Identify which cell holds the provided text, then report its (x, y) central coordinate. 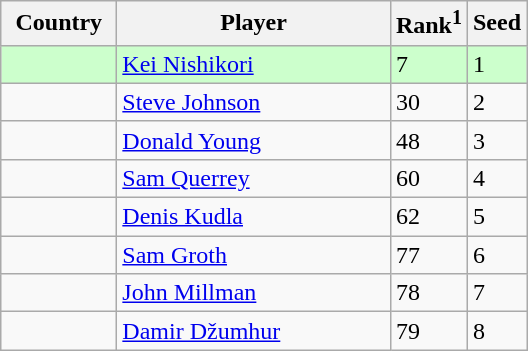
60 (428, 178)
Steve Johnson (254, 102)
Rank1 (428, 24)
48 (428, 140)
5 (496, 217)
79 (428, 331)
78 (428, 293)
John Millman (254, 293)
2 (496, 102)
Country (59, 24)
1 (496, 64)
Donald Young (254, 140)
3 (496, 140)
Kei Nishikori (254, 64)
Sam Querrey (254, 178)
Seed (496, 24)
4 (496, 178)
Damir Džumhur (254, 331)
62 (428, 217)
8 (496, 331)
Player (254, 24)
30 (428, 102)
Sam Groth (254, 255)
77 (428, 255)
6 (496, 255)
Denis Kudla (254, 217)
